Output the [X, Y] coordinate of the center of the cell containing the given text.  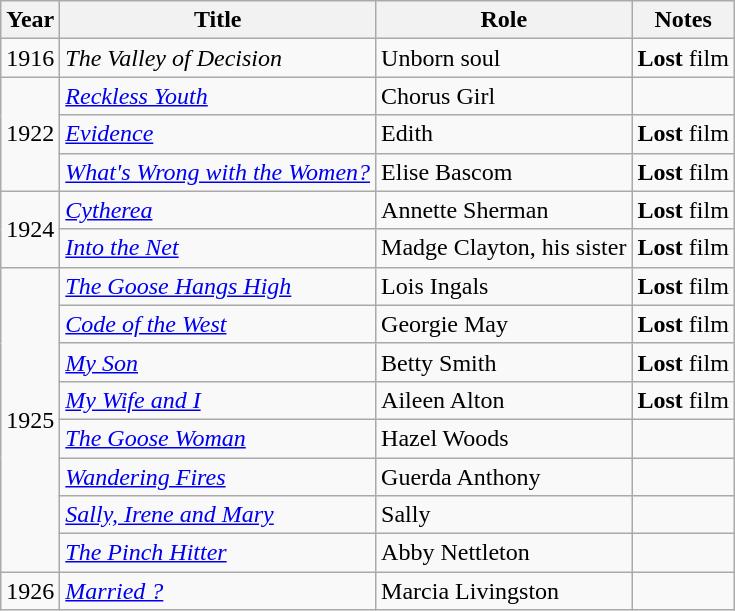
1916 [30, 58]
Year [30, 20]
Title [218, 20]
Sally [504, 515]
Aileen Alton [504, 400]
Hazel Woods [504, 438]
1924 [30, 229]
Elise Bascom [504, 172]
Role [504, 20]
Evidence [218, 134]
Guerda Anthony [504, 477]
Lois Ingals [504, 286]
Code of the West [218, 324]
The Goose Hangs High [218, 286]
Georgie May [504, 324]
What's Wrong with the Women? [218, 172]
The Pinch Hitter [218, 553]
Marcia Livingston [504, 591]
Edith [504, 134]
Into the Net [218, 248]
Annette Sherman [504, 210]
The Valley of Decision [218, 58]
Married ? [218, 591]
1922 [30, 134]
Sally, Irene and Mary [218, 515]
The Goose Woman [218, 438]
Betty Smith [504, 362]
1925 [30, 419]
My Wife and I [218, 400]
Abby Nettleton [504, 553]
My Son [218, 362]
Reckless Youth [218, 96]
Cytherea [218, 210]
1926 [30, 591]
Wandering Fires [218, 477]
Notes [683, 20]
Chorus Girl [504, 96]
Madge Clayton, his sister [504, 248]
Unborn soul [504, 58]
